From the cell containing the given text, extract its center point as (x, y) coordinate. 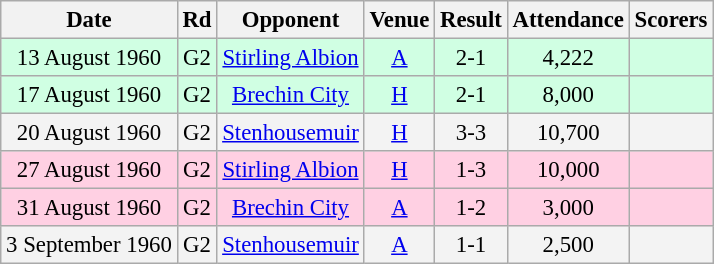
10,000 (568, 170)
17 August 1960 (89, 95)
13 August 1960 (89, 58)
10,700 (568, 133)
1-3 (472, 170)
Result (472, 20)
27 August 1960 (89, 170)
4,222 (568, 58)
Venue (400, 20)
8,000 (568, 95)
1-2 (472, 208)
Attendance (568, 20)
31 August 1960 (89, 208)
1-1 (472, 245)
3 September 1960 (89, 245)
Rd (197, 20)
2,500 (568, 245)
20 August 1960 (89, 133)
Scorers (671, 20)
3-3 (472, 133)
3,000 (568, 208)
Date (89, 20)
Opponent (290, 20)
